Find where the given text appears and provide that cell's center as [X, Y] coordinate. 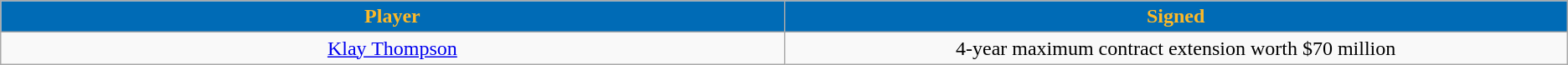
4-year maximum contract extension worth $70 million [1176, 48]
Player [392, 17]
Signed [1176, 17]
Klay Thompson [392, 48]
